For the text-containing cell, return its midpoint in (X, Y) coordinate format. 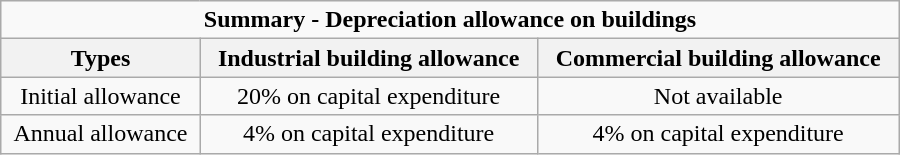
Industrial building allowance (368, 58)
Summary - Depreciation allowance on buildings (450, 20)
Commercial building allowance (718, 58)
Types (100, 58)
Annual allowance (100, 134)
20% on capital expenditure (368, 96)
Not available (718, 96)
Initial allowance (100, 96)
